Return the (x, y) coordinate for the center point of the cell that contains the specified text.  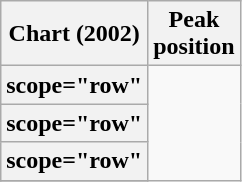
Peakposition (194, 34)
Chart (2002) (74, 34)
